From the cell containing the given text, extract its center point as (X, Y) coordinate. 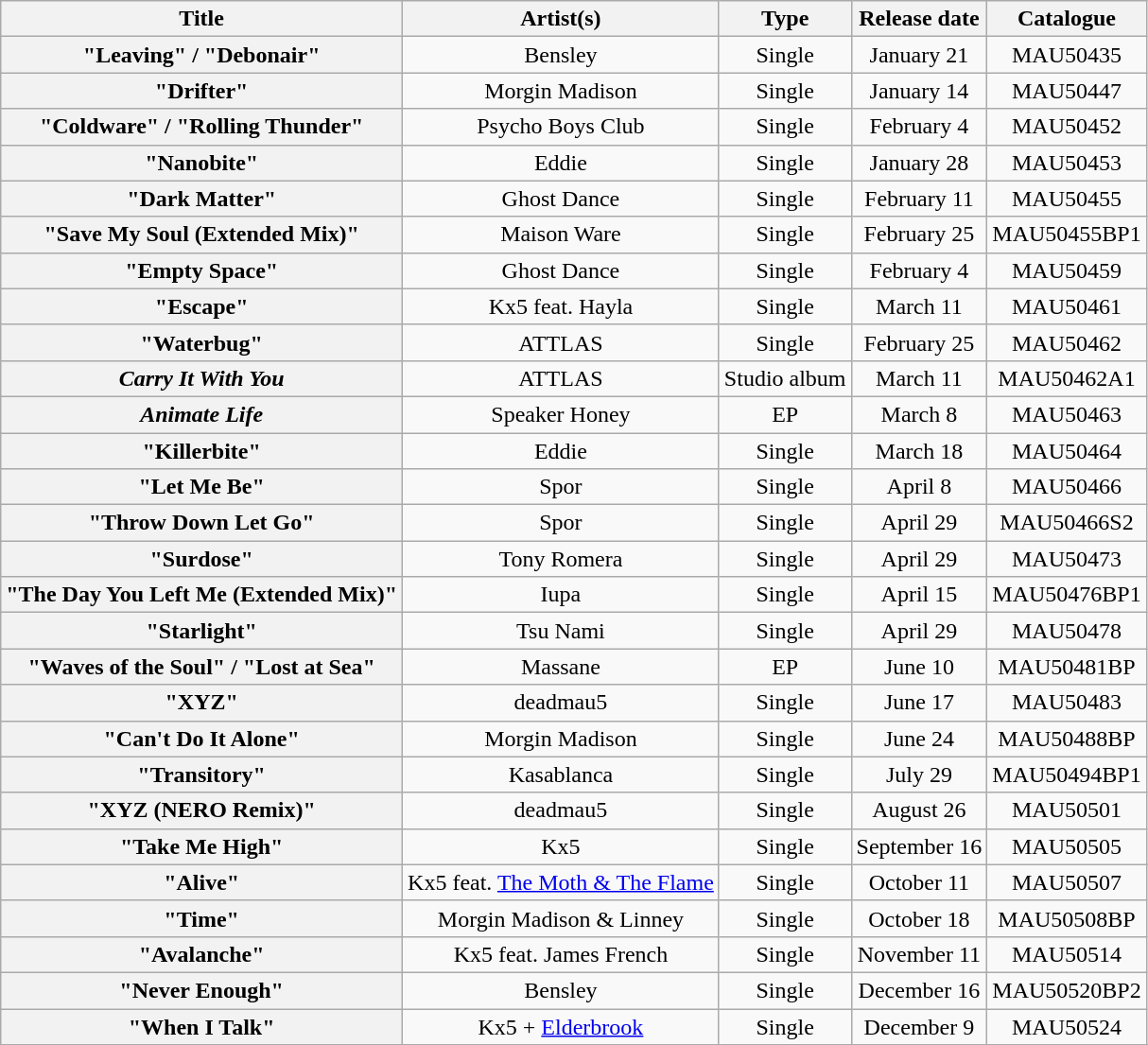
MAU50494BP1 (1067, 775)
Massane (562, 667)
MAU50508BP (1067, 918)
Kx5 + Elderbrook (562, 1026)
September 16 (919, 846)
MAU50452 (1067, 127)
MAU50501 (1067, 810)
December 16 (919, 990)
"Time" (202, 918)
MAU50507 (1067, 882)
Kx5 feat. James French (562, 954)
"Alive" (202, 882)
"XYZ" (202, 703)
MAU50464 (1067, 451)
August 26 (919, 810)
MAU50463 (1067, 414)
"Drifter" (202, 91)
Morgin Madison & Linney (562, 918)
June 10 (919, 667)
"When I Talk" (202, 1026)
January 28 (919, 163)
Artist(s) (562, 19)
MAU50478 (1067, 631)
Speaker Honey (562, 414)
"Save My Soul (Extended Mix)" (202, 235)
"Waves of the Soul" / "Lost at Sea" (202, 667)
Catalogue (1067, 19)
MAU50435 (1067, 55)
MAU50488BP (1067, 739)
Tony Romera (562, 559)
Psycho Boys Club (562, 127)
"Coldware" / "Rolling Thunder" (202, 127)
"Leaving" / "Debonair" (202, 55)
Studio album (785, 378)
Title (202, 19)
Kasablanca (562, 775)
"Throw Down Let Go" (202, 523)
July 29 (919, 775)
MAU50455BP1 (1067, 235)
"Can't Do It Alone" (202, 739)
January 14 (919, 91)
February 11 (919, 199)
April 15 (919, 595)
November 11 (919, 954)
Kx5 feat. Hayla (562, 306)
March 18 (919, 451)
June 24 (919, 739)
April 8 (919, 487)
June 17 (919, 703)
MAU50459 (1067, 270)
October 11 (919, 882)
MAU50520BP2 (1067, 990)
Kx5 (562, 846)
Carry It With You (202, 378)
"Nanobite" (202, 163)
Iupa (562, 595)
MAU50473 (1067, 559)
"Take Me High" (202, 846)
"Empty Space" (202, 270)
MAU50453 (1067, 163)
"Escape" (202, 306)
October 18 (919, 918)
Tsu Nami (562, 631)
MAU50466S2 (1067, 523)
MAU50476BP1 (1067, 595)
MAU50455 (1067, 199)
Animate Life (202, 414)
"Waterbug" (202, 342)
"Starlight" (202, 631)
Maison Ware (562, 235)
"Surdose" (202, 559)
MAU50514 (1067, 954)
March 8 (919, 414)
January 21 (919, 55)
MAU50505 (1067, 846)
"Never Enough" (202, 990)
Type (785, 19)
Kx5 feat. The Moth & The Flame (562, 882)
MAU50466 (1067, 487)
"Killerbite" (202, 451)
"Transitory" (202, 775)
"Dark Matter" (202, 199)
MAU50483 (1067, 703)
Release date (919, 19)
MAU50461 (1067, 306)
December 9 (919, 1026)
MAU50462A1 (1067, 378)
MAU50462 (1067, 342)
MAU50447 (1067, 91)
"XYZ (NERO Remix)" (202, 810)
MAU50481BP (1067, 667)
"The Day You Left Me (Extended Mix)" (202, 595)
"Let Me Be" (202, 487)
MAU50524 (1067, 1026)
"Avalanche" (202, 954)
